From the cell containing the given text, extract its center point as [X, Y] coordinate. 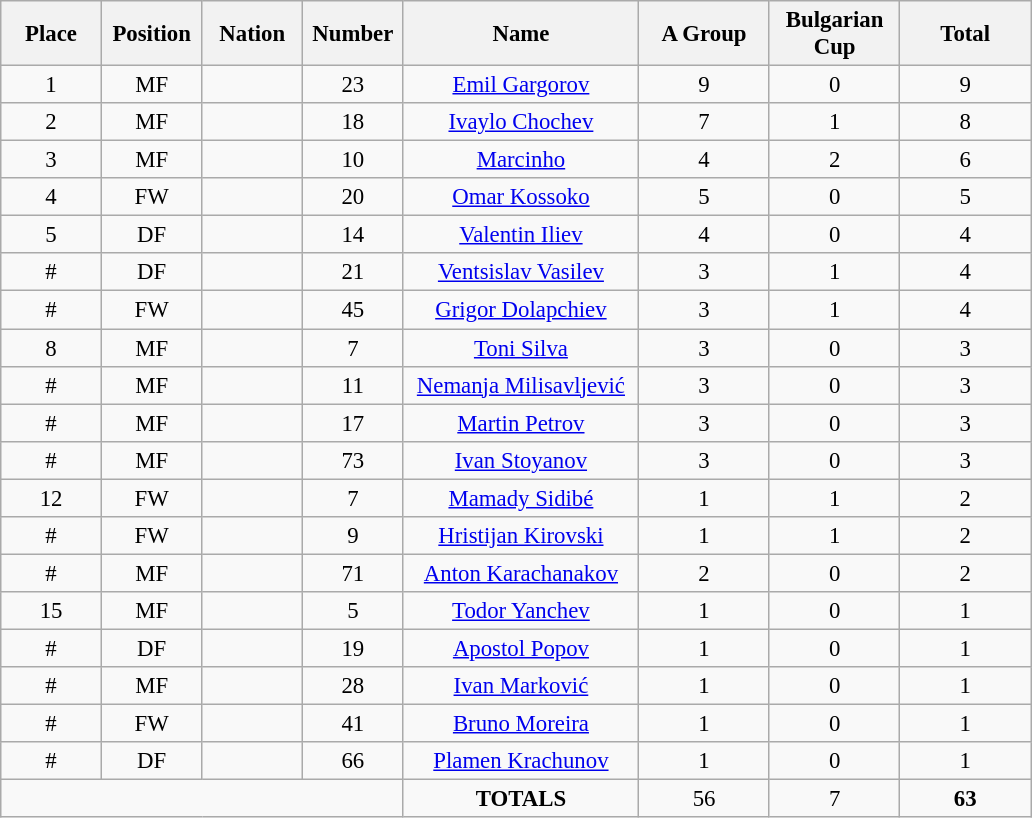
17 [354, 423]
Number [354, 34]
Bulgarian Cup [834, 34]
28 [354, 686]
Anton Karachanakov [521, 573]
TOTALS [521, 799]
41 [354, 724]
Plamen Krachunov [521, 761]
Emil Gargorov [521, 85]
Bruno Moreira [521, 724]
Nation [252, 34]
21 [354, 273]
56 [704, 799]
23 [354, 85]
45 [354, 310]
Total [966, 34]
A Group [704, 34]
Ivan Stoyanov [521, 460]
Ivan Marković [521, 686]
20 [354, 197]
Mamady Sidibé [521, 498]
Martin Petrov [521, 423]
Name [521, 34]
Omar Kossoko [521, 197]
66 [354, 761]
19 [354, 648]
Nemanja Milisavljević [521, 385]
Hristijan Kirovski [521, 536]
10 [354, 160]
71 [354, 573]
Ivaylo Chochev [521, 122]
14 [354, 235]
Grigor Dolapchiev [521, 310]
18 [354, 122]
12 [52, 498]
Todor Yanchev [521, 611]
Marcinho [521, 160]
Position [152, 34]
Valentin Iliev [521, 235]
Apostol Popov [521, 648]
Place [52, 34]
Ventsislav Vasilev [521, 273]
15 [52, 611]
Toni Silva [521, 348]
63 [966, 799]
6 [966, 160]
11 [354, 385]
73 [354, 460]
